From the cell containing the given text, extract its center point as (x, y) coordinate. 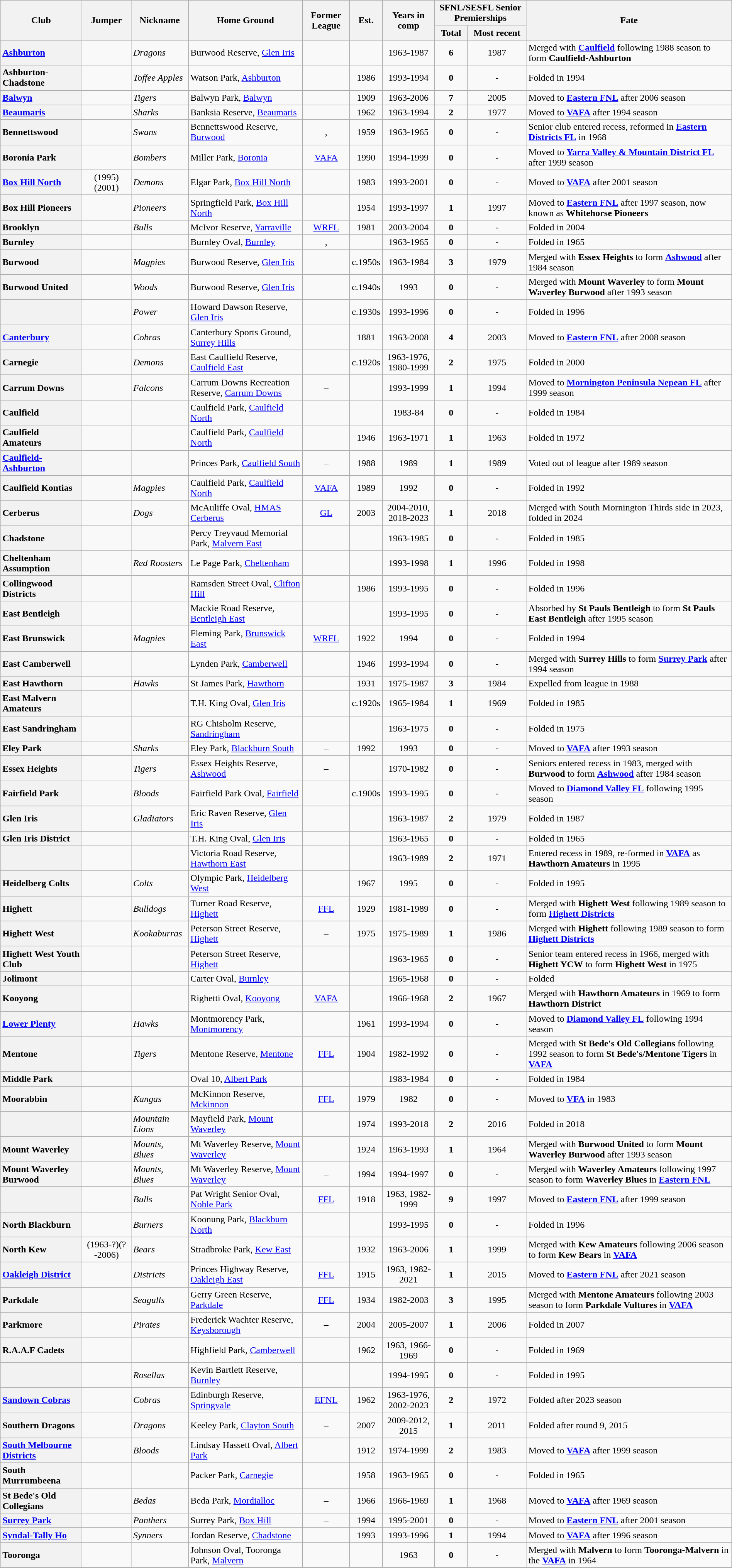
Senior team entered recess in 1966, merged with Highett YCW to form Highett West in 1975 (629, 958)
Folded in 2004 (629, 227)
Merged with Caulfield following 1988 season to form Caulfield-Ashburton (629, 52)
Princes Park, Caulfield South (246, 463)
Parkdale (41, 1299)
1963-2008 (408, 337)
Moved to VAFA after 2001 season (629, 182)
Voted out of league after 1989 season (629, 463)
1966-1969 (408, 1501)
1968 (497, 1501)
Merged with Mount Waverley to form Mount Waverley Burwood after 1993 season (629, 287)
Merged with Waverley Amateurs following 1997 season to form Waverley Blues in Eastern FNL (629, 1174)
Carrum Downs (41, 387)
1965-1984 (408, 704)
Folded after 2023 season (629, 1400)
Expelled from league in 1988 (629, 684)
(1995)(2001) (107, 182)
Eley Park, Blackburn South (246, 749)
1963-1976, 1980-1999 (408, 363)
Merged with Highett following 1989 season to form Highett Districts (629, 934)
1994-1999 (408, 157)
Highett West (41, 934)
McIvor Reserve, Yarraville (246, 227)
Jordan Reserve, Chadstone (246, 1535)
1971 (497, 858)
Howard Dawson Reserve, Glen Iris (246, 313)
Ashburton (41, 52)
Moved to VAFA after 1994 season (629, 112)
Falcons (159, 387)
Total (451, 33)
1931 (366, 684)
Pirates (159, 1325)
Moved to VAFA after 1996 season (629, 1535)
1963-1985 (408, 538)
1964 (497, 1149)
1974-1999 (408, 1451)
Folded (629, 978)
1988 (366, 463)
Frederick Wachter Reserve, Keysborough (246, 1325)
1983-84 (408, 413)
Fairfield Park (41, 793)
1929 (366, 908)
Bedas (159, 1501)
Ramsden Street Oval, Clifton Hill (246, 588)
SFNL/SESFL Senior Premierships (480, 13)
Est. (366, 20)
Packer Park, Carnegie (246, 1475)
Toffee Apples (159, 78)
Senior club entered recess, reformed in Eastern Districts FL in 1968 (629, 132)
1904 (366, 1054)
Moved to Eastern FNL after 2006 season (629, 98)
Districts (159, 1275)
Swans (159, 132)
2018 (497, 513)
East Malvern Amateurs (41, 704)
Box Hill Pioneers (41, 208)
1993-2001 (408, 182)
Jolimont (41, 978)
Surrey Park (41, 1521)
2003-2004 (408, 227)
Bennettswood Reserve, Burwood (246, 132)
Mountain Lions (159, 1124)
Merged with Malvern to form Tooronga-Malvern in the VAFA in 1964 (629, 1555)
Victoria Road Reserve, Hawthorn East (246, 858)
Surrey Park, Box Hill (246, 1521)
1881 (366, 337)
Moved to Eastern FNL after 1999 season (629, 1199)
Sandown Cobras (41, 1400)
1963-1994 (408, 112)
Pioneers (159, 208)
Fairfield Park Oval, Fairfield (246, 793)
1981 (366, 227)
Moved to VAFA after 1993 season (629, 749)
EFNL (326, 1400)
Moved to Eastern FNL after 2001 season (629, 1521)
9 (451, 1199)
Colts (159, 884)
1915 (366, 1275)
2006 (497, 1325)
Folded in 1992 (629, 488)
Miller Park, Boronia (246, 157)
1963-1993 (408, 1149)
Moved to VAFA after 1999 season (629, 1451)
7 (451, 98)
Watson Park, Ashburton (246, 78)
1981-1989 (408, 908)
c.1900s (366, 793)
Merged with South Mornington Thirds side in 2023, folded in 2024 (629, 513)
Bombers (159, 157)
Boronia Park (41, 157)
Collingwood Districts (41, 588)
Mayfield Park, Mount Waverley (246, 1124)
South Murrumbeena (41, 1475)
Springfield Park, Box Hill North (246, 208)
RG Chisholm Reserve, Sandringham (246, 728)
McAuliffe Oval, HMAS Cerberus (246, 513)
Righetti Oval, Kooyong (246, 999)
1965-1968 (408, 978)
Kookaburras (159, 934)
1963-1971 (408, 438)
1963-1989 (408, 858)
Lynden Park, Camberwell (246, 664)
Moved to Diamond Valley FL following 1994 season (629, 1023)
Heidelberg Colts (41, 884)
Mount Waverley (41, 1149)
Montmorency Park, Montmorency (246, 1023)
Synners (159, 1535)
Essex Heights Reserve, Ashwood (246, 769)
1995-2001 (408, 1521)
2007 (366, 1425)
Brooklyn (41, 227)
1987 (497, 52)
McKinnon Reserve, Mckinnon (246, 1099)
Glen Iris District (41, 838)
1966 (366, 1501)
Canterbury Sports Ground, Surrey Hills (246, 337)
Woods (159, 287)
Oakleigh District (41, 1275)
Merged with Hawthorn Amateurs in 1969 to form Hawthorn District (629, 999)
Moorabbin (41, 1099)
Carnegie (41, 363)
Folded in 1998 (629, 563)
Koonung Park, Blackburn North (246, 1225)
1969 (497, 704)
Moved to VAFA after 1969 season (629, 1501)
Mount Waverley Burwood (41, 1174)
Rosellas (159, 1375)
Tooronga (41, 1555)
Le Page Park, Cheltenham (246, 563)
Highett West Youth Club (41, 958)
1972 (497, 1400)
Beda Park, Mordialloc (246, 1501)
Southern Dragons (41, 1425)
1990 (366, 157)
East Hawthorn (41, 684)
Moved to Diamond Valley FL following 1995 season (629, 793)
Ashburton-Chadstone (41, 78)
Cheltenham Assumption (41, 563)
1970-1982 (408, 769)
Eley Park (41, 749)
1912 (366, 1451)
Bears (159, 1249)
Syndal-Tally Ho (41, 1535)
1909 (366, 98)
Moved to Yarra Valley & Mountain District FL after 1999 season (629, 157)
1963-1984 (408, 262)
Parkmore (41, 1325)
North Kew (41, 1249)
c.1930s (366, 313)
Years in comp (408, 20)
Panthers (159, 1521)
Beaumaris (41, 112)
1963, 1966-1969 (408, 1350)
Seagulls (159, 1299)
Folded in 1975 (629, 728)
Absorbed by St Pauls Bentleigh to form St Pauls East Bentleigh after 1995 season (629, 613)
Kangas (159, 1099)
Elgar Park, Box Hill North (246, 182)
1934 (366, 1299)
Kooyong (41, 999)
1996 (497, 563)
Folded in 1969 (629, 1350)
Box Hill North (41, 182)
1954 (366, 208)
St James Park, Hawthorn (246, 684)
Merged with Surrey Hills to form Surrey Park after 1994 season (629, 664)
4 (451, 337)
Caulfield Amateurs (41, 438)
Balwyn (41, 98)
Fleming Park, Brunswick East (246, 638)
Power (159, 313)
2004-2010, 2018-2023 (408, 513)
1963, 1982-2021 (408, 1275)
Moved to Eastern FNL after 2008 season (629, 337)
Burnley (41, 242)
Moved to Eastern FNL after 1997 season, now known as Whitehorse Pioneers (629, 208)
Johnson Oval, Tooronga Park, Malvern (246, 1555)
Glen Iris (41, 819)
Burners (159, 1225)
1994-1997 (408, 1174)
Banksia Reserve, Beaumaris (246, 112)
Moved to Eastern FNL after 2021 season (629, 1275)
Olympic Park, Heidelberg West (246, 884)
Burwood (41, 262)
Oval 10, Albert Park (246, 1079)
1982-1992 (408, 1054)
South Melbourne Districts (41, 1451)
Gerry Green Reserve, Parkdale (246, 1299)
2016 (497, 1124)
Turner Road Reserve, Highett (246, 908)
1966-1968 (408, 999)
St Bede's Old Collegians (41, 1501)
Merged with Kew Amateurs following 2006 season to form Kew Bears in VAFA (629, 1249)
Caulfield (41, 413)
1959 (366, 132)
Edinburgh Reserve, Springvale (246, 1400)
1975-1987 (408, 684)
Eric Raven Reserve, Glen Iris (246, 819)
1999 (497, 1249)
6 (451, 52)
Balwyn Park, Balwyn (246, 98)
Chadstone (41, 538)
North Blackburn (41, 1225)
Bennettswood (41, 132)
Percy Treyvaud Memorial Park, Malvern East (246, 538)
1982-2003 (408, 1299)
Canterbury (41, 337)
Burwood United (41, 287)
Keeley Park, Clayton South (246, 1425)
2015 (497, 1275)
Dogs (159, 513)
2005-2007 (408, 1325)
East Caulfield Reserve, Caulfield East (246, 363)
c.1940s (366, 287)
1932 (366, 1249)
Former League (326, 20)
Moved to VFA in 1983 (629, 1099)
Caulfield Kontias (41, 488)
Folded in 2018 (629, 1124)
Mentone (41, 1054)
Stradbroke Park, Kew East (246, 1249)
1994-1995 (408, 1375)
Entered recess in 1989, re-formed in VAFA as Hawthorn Amateurs in 1995 (629, 858)
1993-1997 (408, 208)
1984 (497, 684)
Carrum Downs Recreation Reserve, Carrum Downs (246, 387)
Cerberus (41, 513)
1983-1984 (408, 1079)
Merged with St Bede's Old Collegians following 1992 season to form St Bede's/Mentone Tigers in VAFA (629, 1054)
East Sandringham (41, 728)
GL (326, 513)
Folded after round 9, 2015 (629, 1425)
2009-2012, 2015 (408, 1425)
1963-1976, 2002-2023 (408, 1400)
Gladiators (159, 819)
1977 (497, 112)
2005 (497, 98)
East Brunswick (41, 638)
1924 (366, 1149)
Folded in 1972 (629, 438)
Princes Highway Reserve, Oakleigh East (246, 1275)
Kevin Bartlett Reserve, Burnley (246, 1375)
Merged with Essex Heights to form Ashwood after 1984 season (629, 262)
Merged with Burwood United to form Mount Waverley Burwood after 1993 season (629, 1149)
2004 (366, 1325)
Mentone Reserve, Mentone (246, 1054)
1963, 1982-1999 (408, 1199)
Highfield Park, Camberwell (246, 1350)
Red Roosters (159, 563)
Bulldogs (159, 908)
1982 (408, 1099)
Most recent (497, 33)
1961 (366, 1023)
1963-1975 (408, 728)
1993-2018 (408, 1124)
Jumper (107, 20)
Folded in 2000 (629, 363)
1958 (366, 1475)
Middle Park (41, 1079)
Essex Heights (41, 769)
2011 (497, 1425)
Lower Plenty (41, 1023)
Folded in 2007 (629, 1325)
Folded in 1987 (629, 819)
1918 (366, 1199)
1974 (366, 1124)
East Bentleigh (41, 613)
c.1950s (366, 262)
Merged with Highett West following 1989 season to form Highett Districts (629, 908)
Home Ground (246, 20)
Mackie Road Reserve, Bentleigh East (246, 613)
Carter Oval, Burnley (246, 978)
Lindsay Hassett Oval, Albert Park (246, 1451)
Moved to Mornington Peninsula Nepean FL after 1999 season (629, 387)
Caulfield-Ashburton (41, 463)
R.A.A.F Cadets (41, 1350)
Fate (629, 20)
Merged with Mentone Amateurs following 2003 season to form Parkdale Vultures in VAFA (629, 1299)
Seniors entered recess in 1983, merged with Burwood to form Ashwood after 1984 season (629, 769)
1922 (366, 638)
Club (41, 20)
(1963-?)(?-2006) (107, 1249)
1975-1989 (408, 934)
Pat Wright Senior Oval, Noble Park (246, 1199)
1993-1999 (408, 387)
Nickname (159, 20)
Burnley Oval, Burnley (246, 242)
East Camberwell (41, 664)
Highett (41, 908)
1993-1998 (408, 563)
